Provide the [X, Y] coordinate of the cell's center where the given text is located.  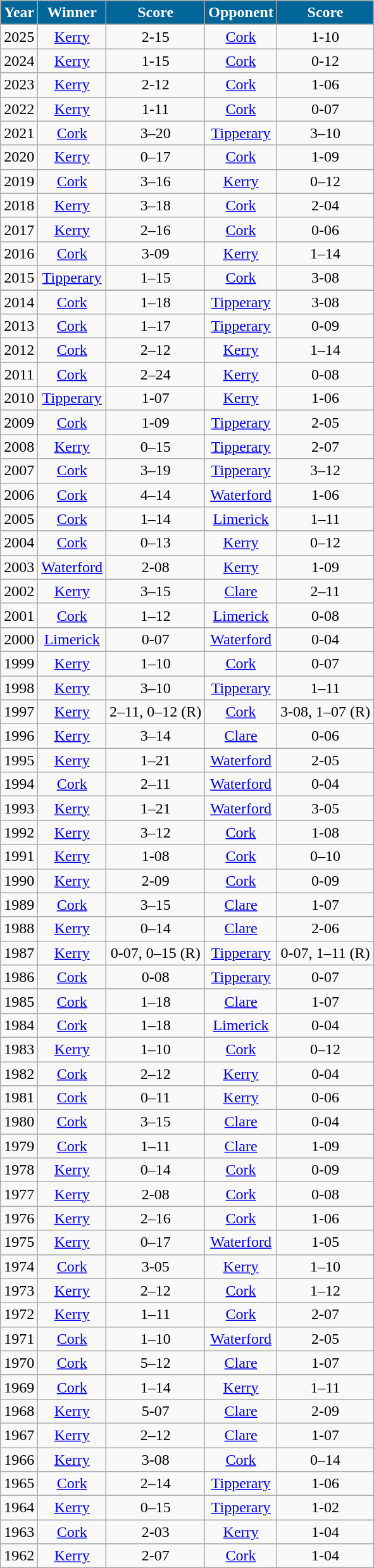
3–20 [156, 133]
1984 [19, 1025]
1983 [19, 1049]
1965 [19, 1484]
4–14 [156, 495]
1997 [19, 712]
2003 [19, 567]
2001 [19, 615]
5-07 [156, 1411]
0-12 [325, 61]
2009 [19, 423]
2016 [19, 253]
0–10 [325, 857]
1975 [19, 1242]
1987 [19, 953]
2025 [19, 37]
0-07, 1–11 (R) [325, 953]
2004 [19, 543]
1972 [19, 1315]
1973 [19, 1291]
Winner [72, 13]
1981 [19, 1098]
2014 [19, 302]
1977 [19, 1194]
1-05 [325, 1242]
0–11 [156, 1098]
1964 [19, 1508]
5–12 [156, 1363]
1985 [19, 1001]
2005 [19, 519]
1989 [19, 905]
1992 [19, 832]
2000 [19, 639]
1999 [19, 663]
2015 [19, 277]
2022 [19, 109]
1988 [19, 929]
1996 [19, 736]
1-10 [325, 37]
1963 [19, 1532]
1986 [19, 977]
2-15 [156, 37]
1980 [19, 1122]
3–19 [156, 471]
2006 [19, 495]
0–13 [156, 543]
1969 [19, 1387]
2017 [19, 229]
1990 [19, 881]
1994 [19, 784]
1993 [19, 808]
1–15 [156, 277]
1979 [19, 1146]
2008 [19, 447]
1998 [19, 687]
2002 [19, 591]
2–14 [156, 1484]
3–16 [156, 181]
3–18 [156, 205]
1991 [19, 857]
2020 [19, 157]
2011 [19, 374]
0-07, 0–15 (R) [156, 953]
1966 [19, 1459]
2-03 [156, 1532]
1-15 [156, 61]
Year [19, 13]
2-06 [325, 929]
2–24 [156, 374]
2024 [19, 61]
2019 [19, 181]
1971 [19, 1339]
1–17 [156, 326]
1974 [19, 1266]
2013 [19, 326]
1962 [19, 1556]
2023 [19, 85]
3–14 [156, 736]
2-12 [156, 85]
2018 [19, 205]
1967 [19, 1435]
1978 [19, 1170]
2021 [19, 133]
2–11, 0–12 (R) [156, 712]
1-11 [156, 109]
1-02 [325, 1508]
2-04 [325, 205]
3-09 [156, 253]
3-08, 1–07 (R) [325, 712]
1970 [19, 1363]
2010 [19, 398]
1976 [19, 1218]
2007 [19, 471]
Opponent [241, 13]
1995 [19, 760]
1968 [19, 1411]
2012 [19, 350]
1982 [19, 1074]
